From the cell containing the given text, extract its center point as [X, Y] coordinate. 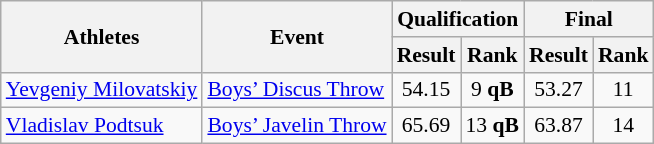
13 qB [492, 126]
Boys’ Discus Throw [296, 90]
Boys’ Javelin Throw [296, 126]
63.87 [558, 126]
Vladislav Podtsuk [102, 126]
Final [588, 19]
9 qB [492, 90]
Athletes [102, 36]
65.69 [426, 126]
14 [624, 126]
Event [296, 36]
Qualification [458, 19]
11 [624, 90]
54.15 [426, 90]
Yevgeniy Milovatskiy [102, 90]
53.27 [558, 90]
